Return [X, Y] of the center of cell containing provided text 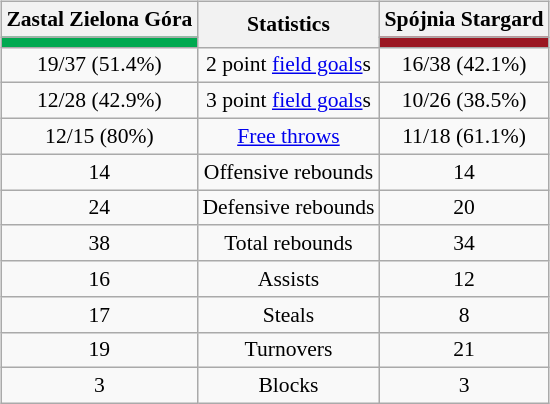
19/37 (51.4%) [99, 65]
8 [464, 314]
Defensive rebounds [288, 208]
2 point field goalss [288, 65]
Statistics [288, 24]
12 [464, 279]
21 [464, 350]
19 [99, 350]
Zastal Zielona Góra [99, 19]
24 [99, 208]
Assists [288, 279]
17 [99, 314]
10/26 (38.5%) [464, 101]
20 [464, 208]
16/38 (42.1%) [464, 65]
34 [464, 243]
Spójnia Stargard [464, 19]
Free throws [288, 136]
16 [99, 279]
38 [99, 243]
3 point field goalss [288, 101]
12/28 (42.9%) [99, 101]
12/15 (80%) [99, 136]
Turnovers [288, 350]
Blocks [288, 386]
Steals [288, 314]
11/18 (61.1%) [464, 136]
Total rebounds [288, 243]
Offensive rebounds [288, 172]
